Detect which cell encompasses the target text, then output its (x, y) center coordinate. 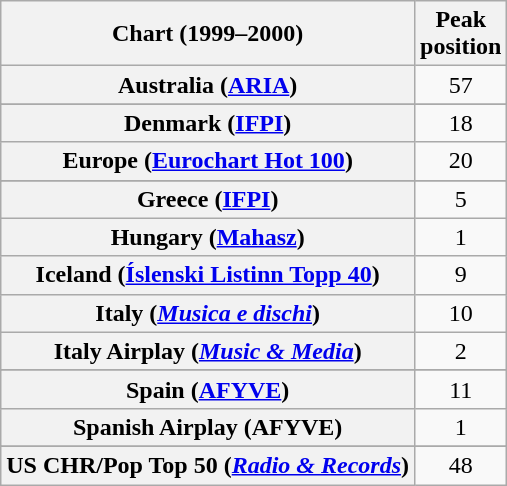
Europe (Eurochart Hot 100) (208, 161)
18 (461, 123)
5 (461, 199)
Australia (ARIA) (208, 85)
48 (461, 465)
Italy Airplay (Music & Media) (208, 351)
Spain (AFYVE) (208, 389)
Chart (1999–2000) (208, 34)
Hungary (Mahasz) (208, 237)
2 (461, 351)
Denmark (IFPI) (208, 123)
Iceland (Íslenski Listinn Topp 40) (208, 275)
Peakposition (461, 34)
57 (461, 85)
Italy (Musica e dischi) (208, 313)
20 (461, 161)
US CHR/Pop Top 50 (Radio & Records) (208, 465)
10 (461, 313)
11 (461, 389)
Spanish Airplay (AFYVE) (208, 427)
Greece (IFPI) (208, 199)
9 (461, 275)
